Search for the cell housing the specified text and yield its (x, y) center coordinate. 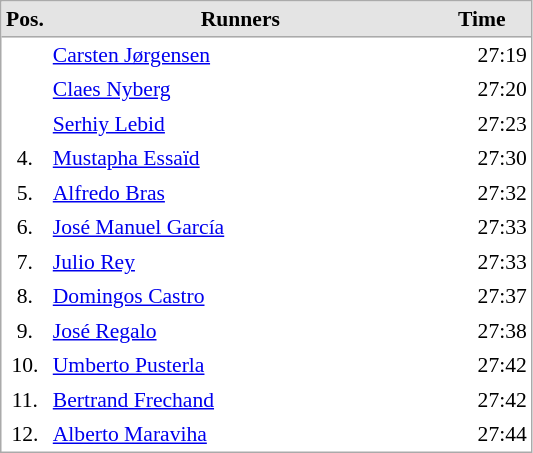
Umberto Pusterla (240, 365)
7. (26, 261)
Runners (240, 20)
Alberto Maraviha (240, 434)
12. (26, 434)
27:20 (482, 89)
27:30 (482, 158)
Alfredo Bras (240, 193)
4. (26, 158)
6. (26, 227)
José Manuel García (240, 227)
Time (482, 20)
José Regalo (240, 331)
Pos. (26, 20)
Bertrand Frechand (240, 399)
8. (26, 296)
Carsten Jørgensen (240, 55)
27:38 (482, 331)
27:44 (482, 434)
10. (26, 365)
27:32 (482, 193)
9. (26, 331)
Domingos Castro (240, 296)
11. (26, 399)
Mustapha Essaïd (240, 158)
Serhiy Lebid (240, 123)
27:19 (482, 55)
5. (26, 193)
Claes Nyberg (240, 89)
27:37 (482, 296)
27:23 (482, 123)
Julio Rey (240, 261)
